Pinpoint the cell where the given text exists, returning its (x, y) midpoint coordinate. 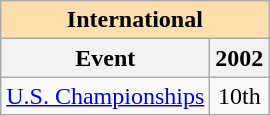
2002 (240, 58)
Event (106, 58)
International (135, 20)
U.S. Championships (106, 96)
10th (240, 96)
